Provide the [X, Y] coordinate of the cell's center where the given text is located.  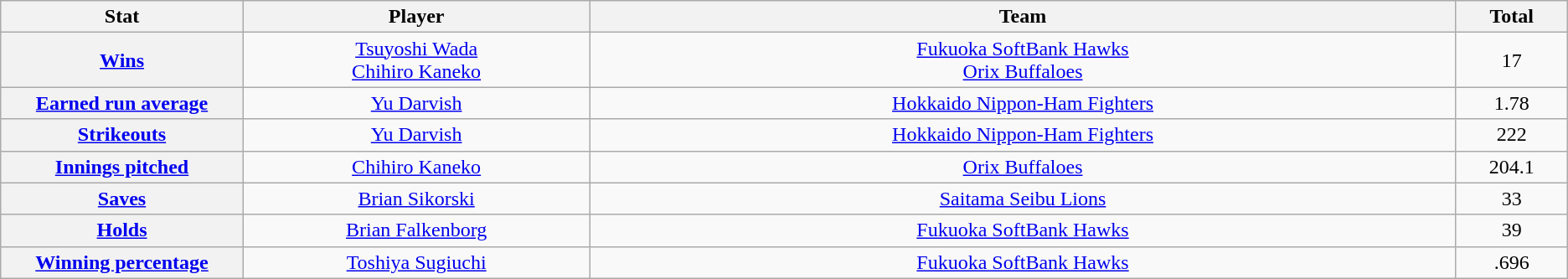
Earned run average [122, 103]
33 [1511, 199]
Team [1023, 17]
Saitama Seibu Lions [1023, 199]
Fukuoka SoftBank HawksOrix Buffaloes [1023, 60]
Orix Buffaloes [1023, 167]
17 [1511, 60]
Toshiya Sugiuchi [416, 262]
204.1 [1511, 167]
222 [1511, 135]
Player [416, 17]
Innings pitched [122, 167]
.696 [1511, 262]
Winning percentage [122, 262]
Wins [122, 60]
Total [1511, 17]
Tsuyoshi WadaChihiro Kaneko [416, 60]
Saves [122, 199]
39 [1511, 230]
Holds [122, 230]
Strikeouts [122, 135]
Brian Falkenborg [416, 230]
Brian Sikorski [416, 199]
Stat [122, 17]
1.78 [1511, 103]
Chihiro Kaneko [416, 167]
